Identify which cell holds the provided text, then report its [X, Y] central coordinate. 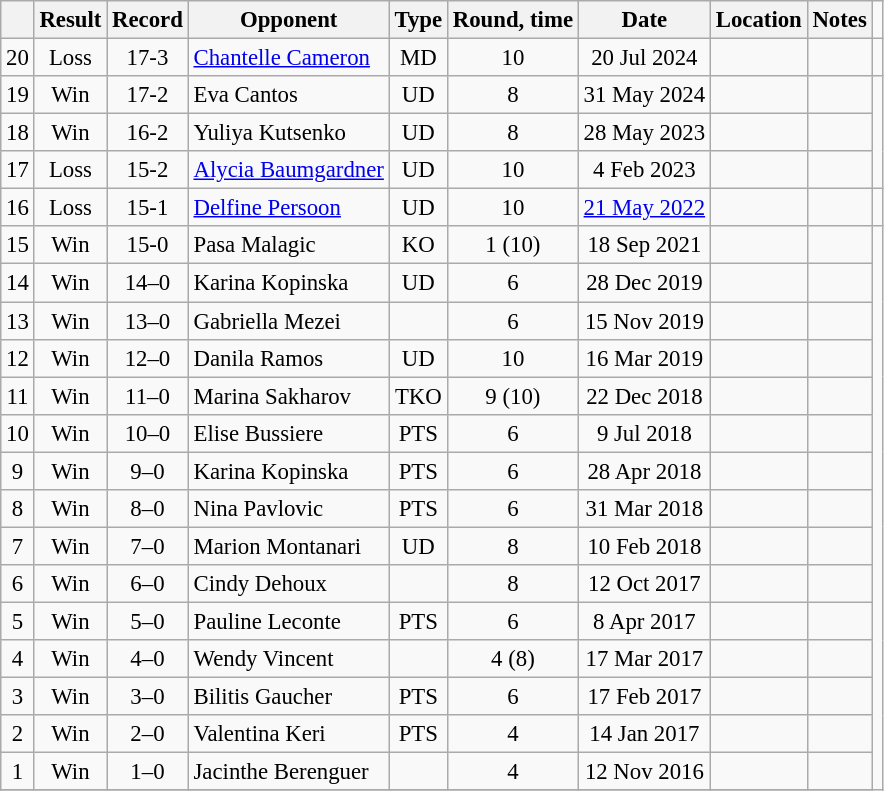
12–0 [148, 358]
KO [418, 245]
17 [18, 170]
9 Jul 2018 [644, 433]
17-3 [148, 58]
7–0 [148, 546]
5–0 [148, 621]
Result [70, 20]
Date [644, 20]
17-2 [148, 95]
Marion Montanari [288, 546]
11 [18, 396]
15-0 [148, 245]
15-1 [148, 208]
1 (10) [512, 245]
14 Jan 2017 [644, 734]
2 [18, 734]
15-2 [148, 170]
Bilitis Gaucher [288, 697]
6–0 [148, 584]
28 Dec 2019 [644, 283]
Record [148, 20]
Gabriella Mezei [288, 321]
15 Nov 2019 [644, 321]
Alycia Baumgardner [288, 170]
2–0 [148, 734]
8–0 [148, 509]
22 Dec 2018 [644, 396]
28 Apr 2018 [644, 471]
Wendy Vincent [288, 659]
Cindy Dehoux [288, 584]
Notes [840, 20]
1–0 [148, 772]
21 May 2022 [644, 208]
12 [18, 358]
15 [18, 245]
Pauline Leconte [288, 621]
17 Mar 2017 [644, 659]
10–0 [148, 433]
18 Sep 2021 [644, 245]
9 (10) [512, 396]
20 [18, 58]
Chantelle Cameron [288, 58]
12 Oct 2017 [644, 584]
16 Mar 2019 [644, 358]
8 Apr 2017 [644, 621]
4 (8) [512, 659]
28 May 2023 [644, 133]
16-2 [148, 133]
13–0 [148, 321]
MD [418, 58]
3–0 [148, 697]
Elise Bussiere [288, 433]
13 [18, 321]
10 Feb 2018 [644, 546]
Opponent [288, 20]
9 [18, 471]
Pasa Malagic [288, 245]
Marina Sakharov [288, 396]
Type [418, 20]
14 [18, 283]
18 [18, 133]
5 [18, 621]
14–0 [148, 283]
Nina Pavlovic [288, 509]
Delfine Persoon [288, 208]
31 Mar 2018 [644, 509]
Jacinthe Berenguer [288, 772]
31 May 2024 [644, 95]
1 [18, 772]
16 [18, 208]
7 [18, 546]
TKO [418, 396]
Location [758, 20]
3 [18, 697]
Valentina Keri [288, 734]
11–0 [148, 396]
Round, time [512, 20]
4–0 [148, 659]
20 Jul 2024 [644, 58]
Eva Cantos [288, 95]
Danila Ramos [288, 358]
4 Feb 2023 [644, 170]
19 [18, 95]
Yuliya Kutsenko [288, 133]
17 Feb 2017 [644, 697]
9–0 [148, 471]
12 Nov 2016 [644, 772]
